Identify which cell holds the provided text, then report its [x, y] central coordinate. 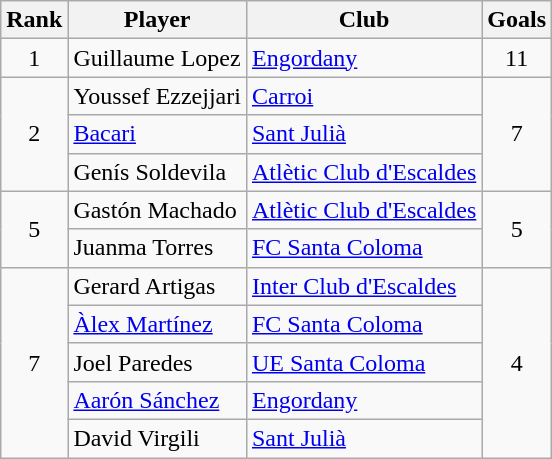
Youssef Ezzejjari [158, 96]
Club [364, 20]
Goals [517, 20]
Joel Paredes [158, 362]
Guillaume Lopez [158, 58]
Gerard Artigas [158, 286]
Rank [34, 20]
1 [34, 58]
Bacari [158, 134]
Gastón Machado [158, 210]
Àlex Martínez [158, 324]
David Virgili [158, 438]
Inter Club d'Escaldes [364, 286]
2 [34, 134]
Carroi [364, 96]
Player [158, 20]
UE Santa Coloma [364, 362]
11 [517, 58]
Juanma Torres [158, 248]
Aarón Sánchez [158, 400]
Genís Soldevila [158, 172]
4 [517, 362]
